From the cell containing the given text, extract its center point as [X, Y] coordinate. 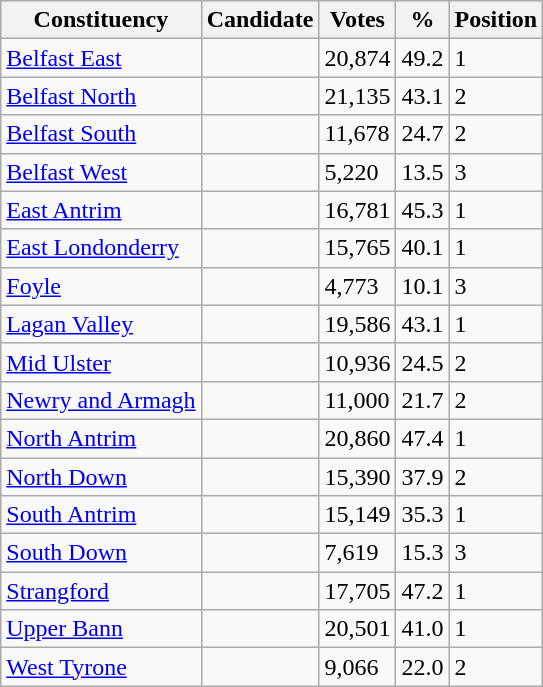
Votes [358, 20]
South Down [101, 553]
North Down [101, 477]
20,874 [358, 58]
41.0 [422, 629]
Candidate [260, 20]
11,678 [358, 134]
47.2 [422, 591]
10,936 [358, 362]
20,501 [358, 629]
10.1 [422, 286]
20,860 [358, 438]
Belfast West [101, 172]
40.1 [422, 248]
13.5 [422, 172]
Strangford [101, 591]
Belfast East [101, 58]
9,066 [358, 667]
4,773 [358, 286]
35.3 [422, 515]
37.9 [422, 477]
5,220 [358, 172]
Lagan Valley [101, 324]
24.5 [422, 362]
West Tyrone [101, 667]
Position [496, 20]
47.4 [422, 438]
North Antrim [101, 438]
11,000 [358, 400]
Belfast South [101, 134]
Foyle [101, 286]
15,149 [358, 515]
21.7 [422, 400]
21,135 [358, 96]
22.0 [422, 667]
South Antrim [101, 515]
49.2 [422, 58]
East Londonderry [101, 248]
24.7 [422, 134]
Belfast North [101, 96]
Newry and Armagh [101, 400]
16,781 [358, 210]
Upper Bann [101, 629]
19,586 [358, 324]
7,619 [358, 553]
% [422, 20]
15,390 [358, 477]
Constituency [101, 20]
15,765 [358, 248]
Mid Ulster [101, 362]
East Antrim [101, 210]
17,705 [358, 591]
45.3 [422, 210]
15.3 [422, 553]
